Scan for the cell matching the given text and deliver its [X, Y] coordinate at center. 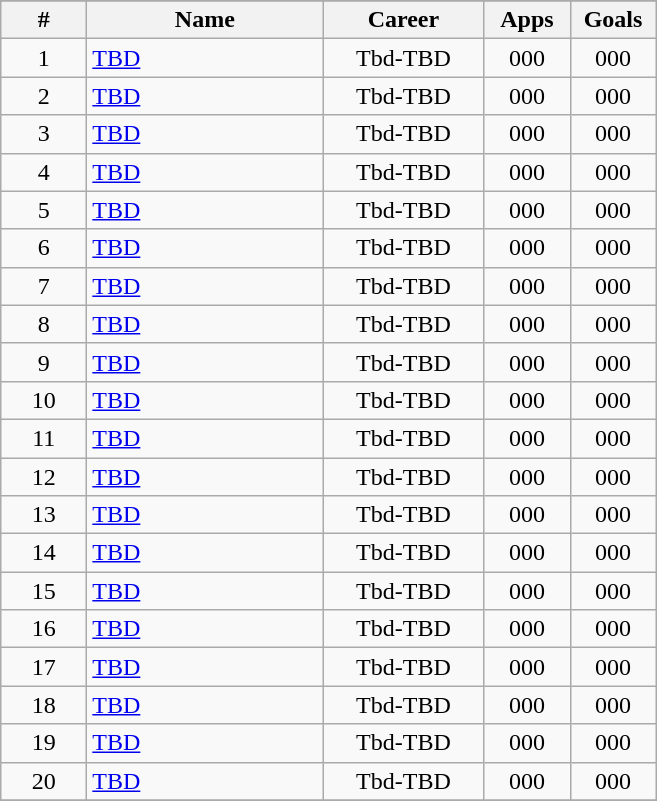
2 [44, 96]
4 [44, 172]
11 [44, 438]
10 [44, 400]
20 [44, 781]
13 [44, 515]
# [44, 20]
3 [44, 134]
18 [44, 705]
Apps [527, 20]
Goals [613, 20]
8 [44, 324]
14 [44, 553]
Name [205, 20]
1 [44, 58]
6 [44, 248]
5 [44, 210]
16 [44, 629]
7 [44, 286]
12 [44, 477]
15 [44, 591]
9 [44, 362]
19 [44, 743]
Career [404, 20]
17 [44, 667]
